Identify which cell holds the provided text, then report its [x, y] central coordinate. 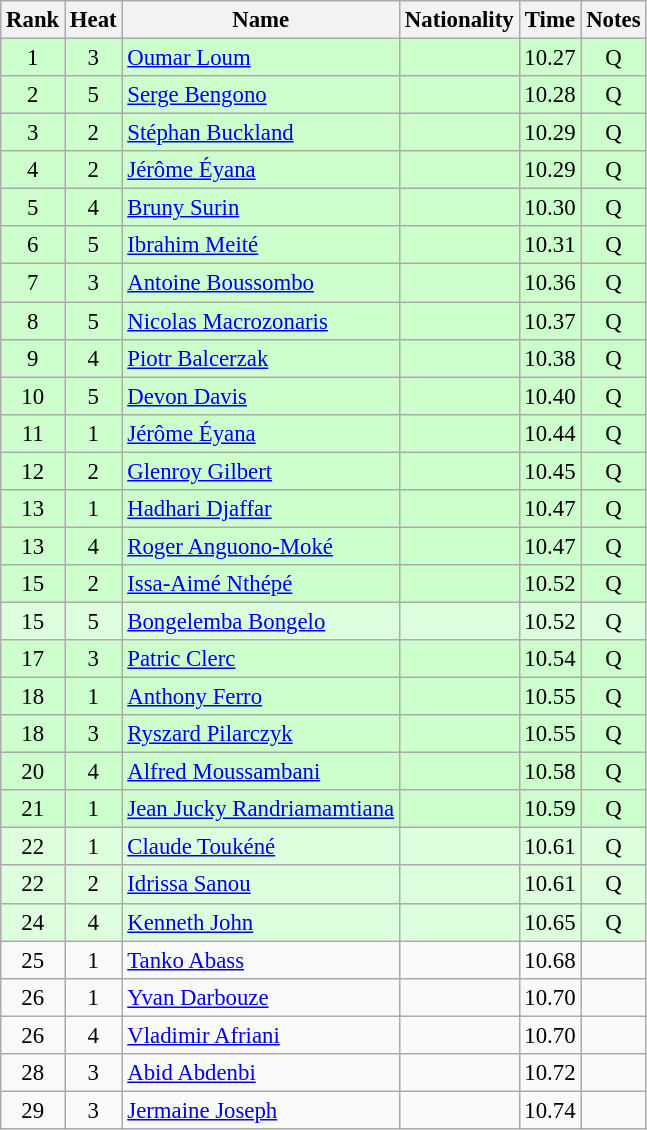
10.30 [550, 208]
Roger Anguono-Moké [261, 546]
Tanko Abass [261, 960]
Yvan Darbouze [261, 997]
10.59 [550, 809]
8 [33, 321]
10.40 [550, 396]
12 [33, 471]
Bongelemba Bongelo [261, 621]
10.27 [550, 58]
Hadhari Djaffar [261, 509]
7 [33, 283]
10.31 [550, 245]
Oumar Loum [261, 58]
Ibrahim Meité [261, 245]
Idrissa Sanou [261, 885]
Notes [614, 20]
10.36 [550, 283]
10.44 [550, 433]
Stéphan Buckland [261, 133]
10.65 [550, 922]
Jermaine Joseph [261, 1110]
Glenroy Gilbert [261, 471]
Name [261, 20]
Anthony Ferro [261, 697]
24 [33, 922]
Time [550, 20]
Claude Toukéné [261, 847]
10.58 [550, 772]
Nicolas Macrozonaris [261, 321]
10.68 [550, 960]
Rank [33, 20]
28 [33, 1073]
Nationality [460, 20]
Jean Jucky Randriamamtiana [261, 809]
Bruny Surin [261, 208]
9 [33, 358]
10.45 [550, 471]
29 [33, 1110]
10.74 [550, 1110]
Patric Clerc [261, 659]
21 [33, 809]
17 [33, 659]
25 [33, 960]
Alfred Moussambani [261, 772]
Kenneth John [261, 922]
Vladimir Afriani [261, 1035]
10 [33, 396]
6 [33, 245]
10.54 [550, 659]
10.37 [550, 321]
Serge Bengono [261, 95]
Issa-Aimé Nthépé [261, 584]
Heat [94, 20]
10.72 [550, 1073]
10.38 [550, 358]
20 [33, 772]
10.28 [550, 95]
Antoine Boussombo [261, 283]
Abid Abdenbi [261, 1073]
Devon Davis [261, 396]
Ryszard Pilarczyk [261, 734]
11 [33, 433]
Piotr Balcerzak [261, 358]
